From the cell containing the given text, extract its center point as [x, y] coordinate. 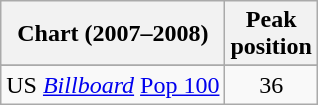
Peakposition [271, 34]
Chart (2007–2008) [113, 34]
US Billboard Pop 100 [113, 85]
36 [271, 85]
